Return [x, y] of the center of cell containing provided text 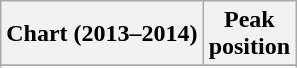
Chart (2013–2014) [102, 34]
Peakposition [249, 34]
